Determine the (X, Y) coordinate at the center of the cell enclosing the given text.  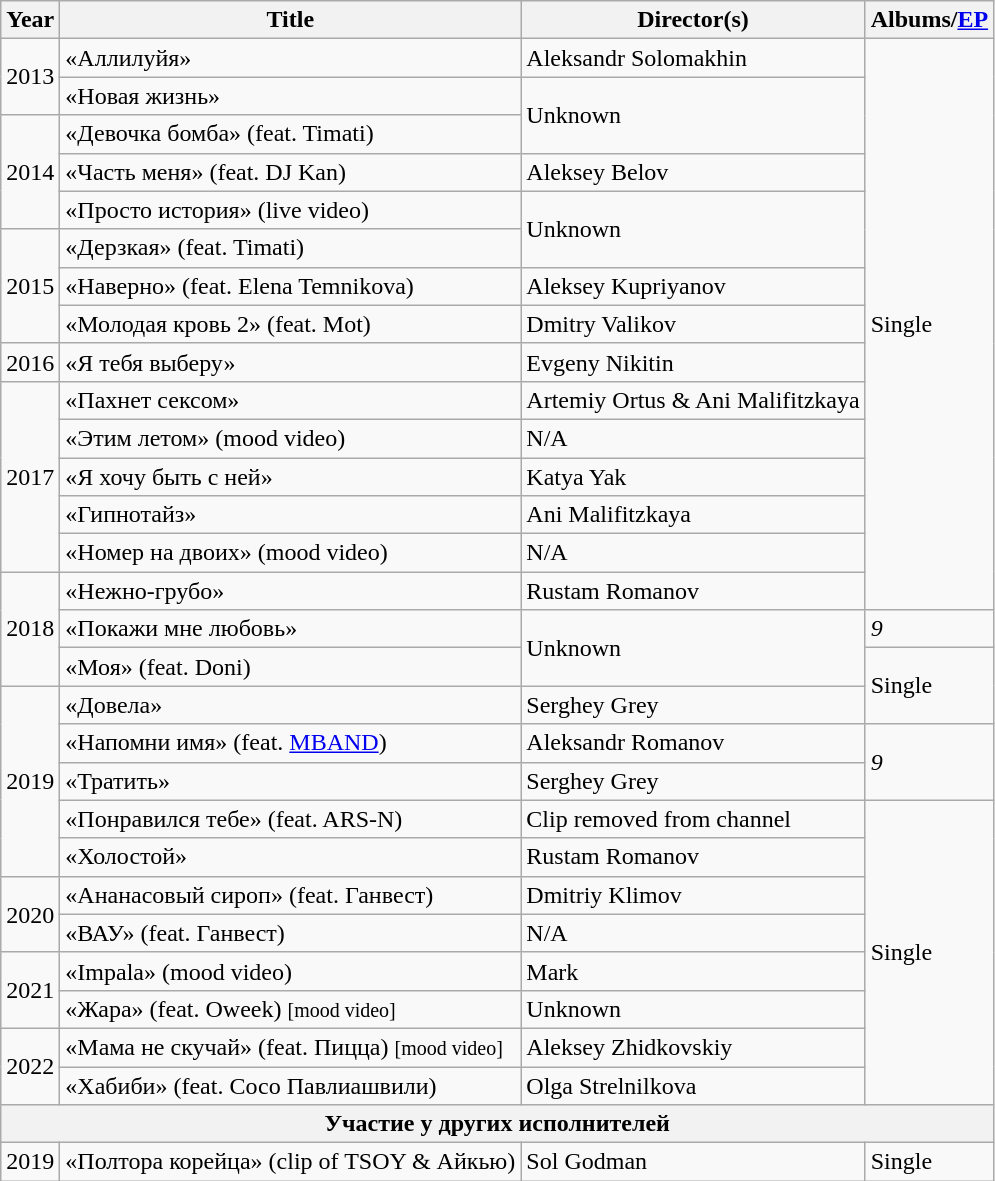
«Дерзкая» (feat. Timati) (290, 248)
«Гипнотайз» (290, 515)
«ВАУ» (feat. Ганвест) (290, 933)
Evgeny Nikitin (693, 362)
«Моя» (feat. Doni) (290, 667)
«Новая жизнь» (290, 96)
«Мама не скучай» (feat. Пицца) [mood video] (290, 1047)
«Нежно-грубо» (290, 591)
Title (290, 20)
«Я хочу быть с ней» (290, 477)
Ani Malifitzkaya (693, 515)
«Пахнет сексом» (290, 400)
«Покажи мне любовь» (290, 629)
2016 (30, 362)
Albums/EP (929, 20)
2020 (30, 914)
2017 (30, 476)
2021 (30, 990)
«Я тебя выберу» (290, 362)
«Часть меня» (feat. DJ Kan) (290, 172)
«Наверно» (feat. Elena Temnikova) (290, 286)
«Хабиби» (feat. Сосо Павлиашвили) (290, 1085)
«Тратить» (290, 781)
Aleksey Belov (693, 172)
«Холостой» (290, 857)
2013 (30, 77)
Sol Godman (693, 1162)
«Этим летом» (mood video) (290, 438)
«Номер на двоих» (mood video) (290, 553)
«Жара» (feat. Oweek) [mood video] (290, 1009)
2014 (30, 172)
Artemiy Ortus & Ani Malifitzkaya (693, 400)
2018 (30, 629)
«Девочка бомба» (feat. Timati) (290, 134)
Mark (693, 971)
Aleksandr Solomakhin (693, 58)
Dmitry Valikov (693, 324)
«Ананасовый сироп» (feat. Ганвест) (290, 895)
«Impala» (mood video) (290, 971)
Dmitriy Klimov (693, 895)
«Напомни имя» (feat. MBAND) (290, 743)
Director(s) (693, 20)
Clip removed from channel (693, 819)
«Понравился тебе» (feat. ARS-N) (290, 819)
Aleksey Zhidkovskiy (693, 1047)
2022 (30, 1066)
«Полтора корейца» (clip of TSOY & Айкью) (290, 1162)
«Молодая кровь 2» (feat. Mot) (290, 324)
Aleksandr Romanov (693, 743)
«Аллилуйя» (290, 58)
Katya Yak (693, 477)
«Просто история» (live video) (290, 210)
2015 (30, 286)
Year (30, 20)
Olga Strelnilkova (693, 1085)
Aleksey Kupriyanov (693, 286)
Участие у других исполнителей (498, 1124)
«Довела» (290, 705)
